Identify which cell holds the provided text, then report its [x, y] central coordinate. 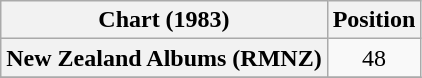
48 [374, 58]
New Zealand Albums (RMNZ) [164, 58]
Chart (1983) [164, 20]
Position [374, 20]
